Determine the [X, Y] coordinate at the center of the cell enclosing the given text.  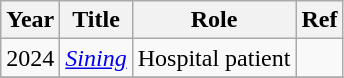
2024 [30, 58]
Ref [320, 20]
Hospital patient [214, 58]
Year [30, 20]
Sining [96, 58]
Role [214, 20]
Title [96, 20]
